Find where the given text appears and provide that cell's center as [X, Y] coordinate. 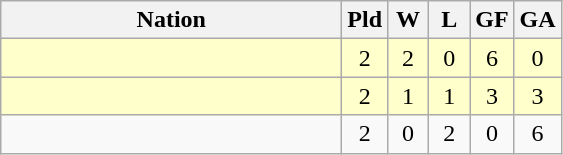
L [450, 20]
Nation [172, 20]
W [408, 20]
GA [538, 20]
GF [492, 20]
Pld [365, 20]
